Identify which cell holds the provided text, then report its (x, y) central coordinate. 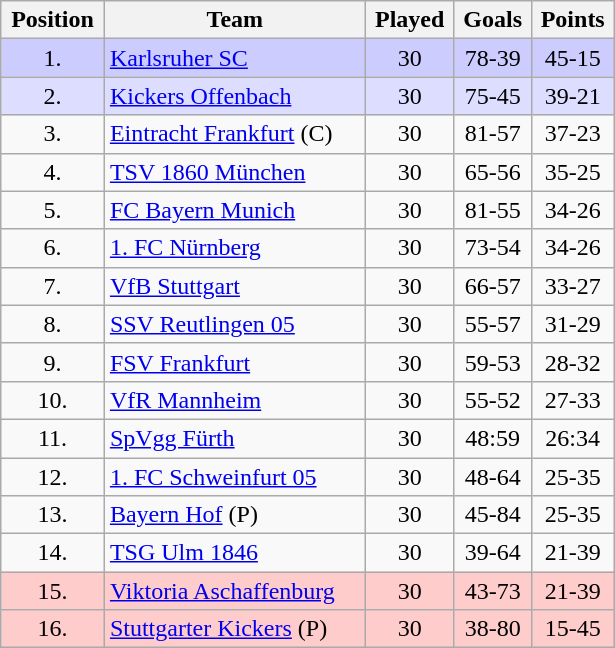
Viktoria Aschaffenburg (234, 591)
73-54 (492, 248)
FC Bayern Munich (234, 210)
FSV Frankfurt (234, 362)
43-73 (492, 591)
39-64 (492, 553)
2. (53, 96)
16. (53, 629)
Points (572, 20)
11. (53, 438)
4. (53, 172)
Position (53, 20)
15-45 (572, 629)
35-25 (572, 172)
1. FC Schweinfurt 05 (234, 477)
Eintracht Frankfurt (C) (234, 134)
26:34 (572, 438)
48:59 (492, 438)
7. (53, 286)
Bayern Hof (P) (234, 515)
5. (53, 210)
31-29 (572, 324)
38-80 (492, 629)
10. (53, 400)
SSV Reutlingen 05 (234, 324)
3. (53, 134)
28-32 (572, 362)
8. (53, 324)
1. (53, 58)
14. (53, 553)
13. (53, 515)
45-15 (572, 58)
66-57 (492, 286)
Stuttgarter Kickers (P) (234, 629)
TSG Ulm 1846 (234, 553)
Karlsruher SC (234, 58)
55-57 (492, 324)
Team (234, 20)
TSV 1860 München (234, 172)
59-53 (492, 362)
Played (410, 20)
48-64 (492, 477)
75-45 (492, 96)
1. FC Nürnberg (234, 248)
33-27 (572, 286)
27-33 (572, 400)
12. (53, 477)
Kickers Offenbach (234, 96)
81-57 (492, 134)
6. (53, 248)
39-21 (572, 96)
55-52 (492, 400)
9. (53, 362)
37-23 (572, 134)
78-39 (492, 58)
VfR Mannheim (234, 400)
15. (53, 591)
SpVgg Fürth (234, 438)
45-84 (492, 515)
81-55 (492, 210)
65-56 (492, 172)
Goals (492, 20)
VfB Stuttgart (234, 286)
